Output the (X, Y) coordinate of the center of the cell containing the given text.  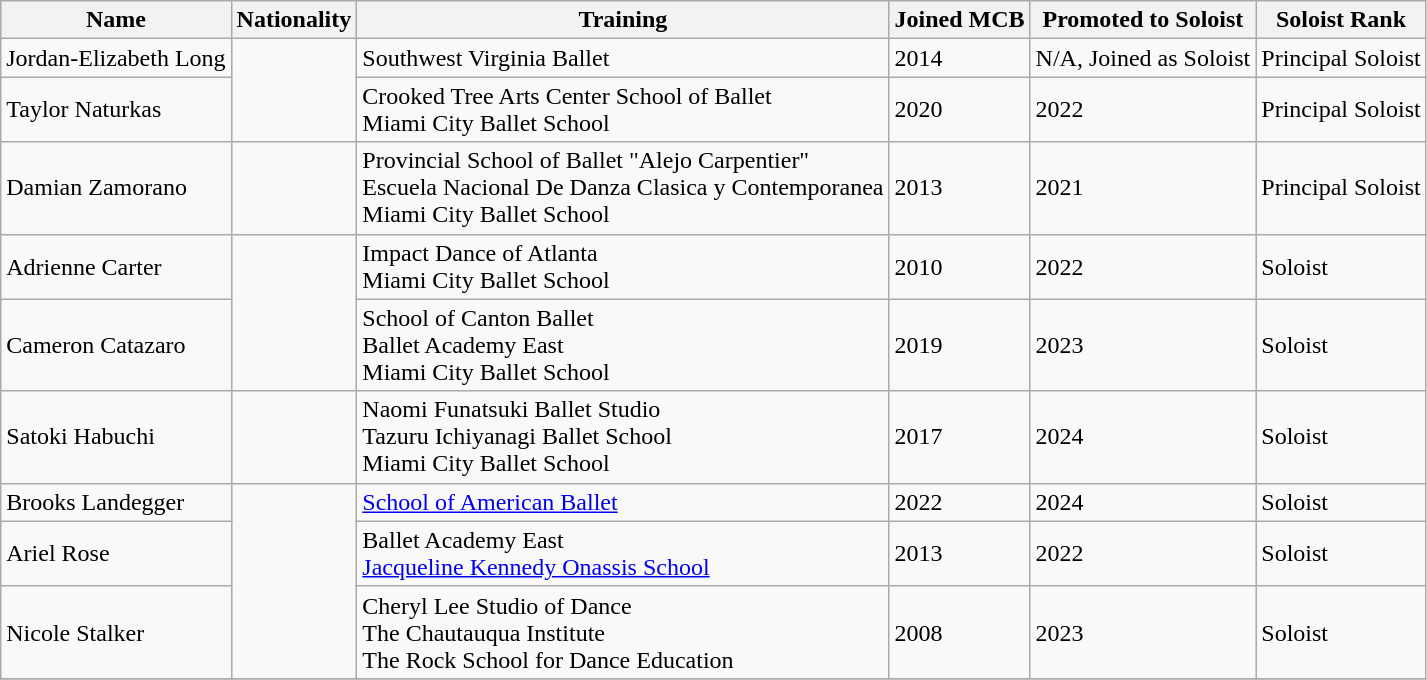
Name (116, 20)
Jordan-Elizabeth Long (116, 58)
Nicole Stalker (116, 632)
Adrienne Carter (116, 266)
Provincial School of Ballet "Alejo Carpentier"Escuela Nacional De Danza Clasica y ContemporaneaMiami City Ballet School (623, 188)
Soloist Rank (1341, 20)
2019 (960, 345)
Ballet Academy EastJacqueline Kennedy Onassis School (623, 554)
2010 (960, 266)
Brooks Landegger (116, 502)
Satoki Habuchi (116, 437)
Damian Zamorano (116, 188)
Impact Dance of AtlantaMiami City Ballet School (623, 266)
2014 (960, 58)
Naomi Funatsuki Ballet StudioTazuru Ichiyanagi Ballet SchoolMiami City Ballet School (623, 437)
N/A, Joined as Soloist (1143, 58)
Taylor Naturkas (116, 110)
2021 (1143, 188)
Promoted to Soloist (1143, 20)
Nationality (294, 20)
Cheryl Lee Studio of DanceThe Chautauqua InstituteThe Rock School for Dance Education (623, 632)
2008 (960, 632)
2020 (960, 110)
2017 (960, 437)
Cameron Catazaro (116, 345)
Joined MCB (960, 20)
Training (623, 20)
Crooked Tree Arts Center School of BalletMiami City Ballet School (623, 110)
School of Canton BalletBallet Academy EastMiami City Ballet School (623, 345)
School of American Ballet (623, 502)
Southwest Virginia Ballet (623, 58)
Ariel Rose (116, 554)
